Detect which cell encompasses the target text, then output its [X, Y] center coordinate. 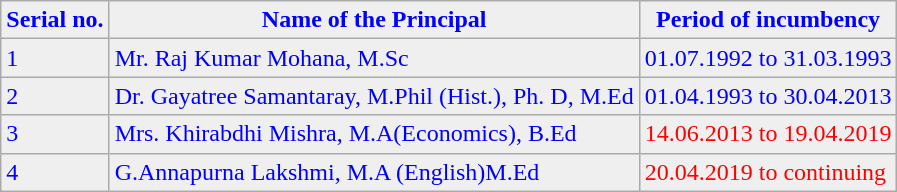
Name of the Principal [374, 20]
Mr. Raj Kumar Mohana, M.Sc [374, 58]
Serial no. [55, 20]
Dr. Gayatree Samantaray, M.Phil (Hist.), Ph. D, M.Ed [374, 96]
2 [55, 96]
Mrs. Khirabdhi Mishra, M.A(Economics), B.Ed [374, 134]
1 [55, 58]
3 [55, 134]
4 [55, 172]
01.04.1993 to 30.04.2013 [768, 96]
Period of incumbency [768, 20]
14.06.2013 to 19.04.2019 [768, 134]
20.04.2019 to continuing [768, 172]
01.07.1992 to 31.03.1993 [768, 58]
G.Annapurna Lakshmi, M.A (English)M.Ed [374, 172]
